Return (X, Y) of the center of cell containing provided text 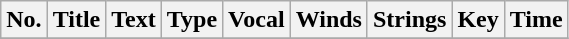
Strings (409, 20)
Type (192, 20)
No. (24, 20)
Key (478, 20)
Text (134, 20)
Title (76, 20)
Winds (328, 20)
Time (536, 20)
Vocal (257, 20)
